Extract the (x, y) coordinate from the center of the cell holding the provided text.  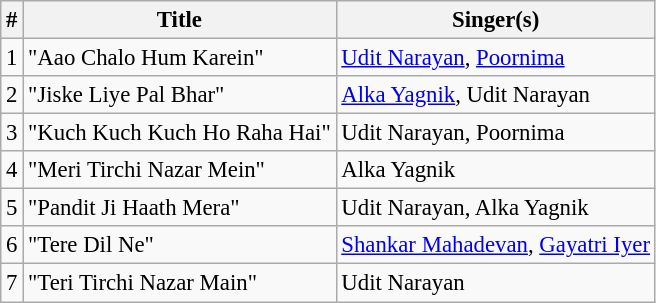
Alka Yagnik (496, 170)
"Aao Chalo Hum Karein" (180, 58)
"Teri Tirchi Nazar Main" (180, 283)
5 (12, 208)
"Pandit Ji Haath Mera" (180, 208)
"Tere Dil Ne" (180, 245)
Udit Narayan, Alka Yagnik (496, 208)
1 (12, 58)
Udit Narayan (496, 283)
2 (12, 95)
Shankar Mahadevan, Gayatri Iyer (496, 245)
4 (12, 170)
"Meri Tirchi Nazar Mein" (180, 170)
Title (180, 20)
3 (12, 133)
# (12, 20)
"Jiske Liye Pal Bhar" (180, 95)
7 (12, 283)
"Kuch Kuch Kuch Ho Raha Hai" (180, 133)
Singer(s) (496, 20)
Alka Yagnik, Udit Narayan (496, 95)
6 (12, 245)
